Return [X, Y] of the center of cell containing provided text 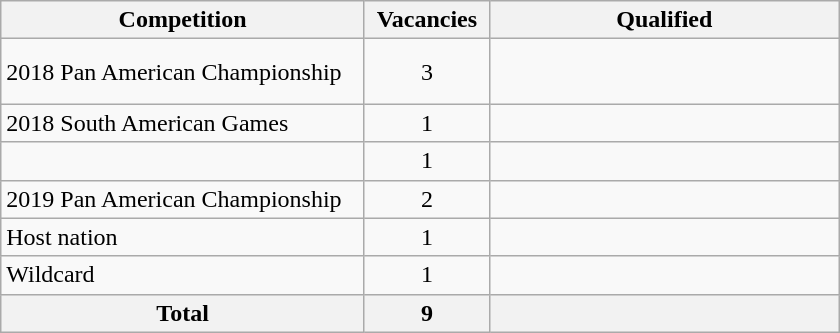
Qualified [664, 20]
Vacancies [426, 20]
9 [426, 313]
Wildcard [183, 275]
Total [183, 313]
Competition [183, 20]
Host nation [183, 237]
2019 Pan American Championship [183, 199]
2 [426, 199]
3 [426, 72]
2018 Pan American Championship [183, 72]
2018 South American Games [183, 123]
